Capture the cell that displays the provided text and extract its (x, y) central coordinate. 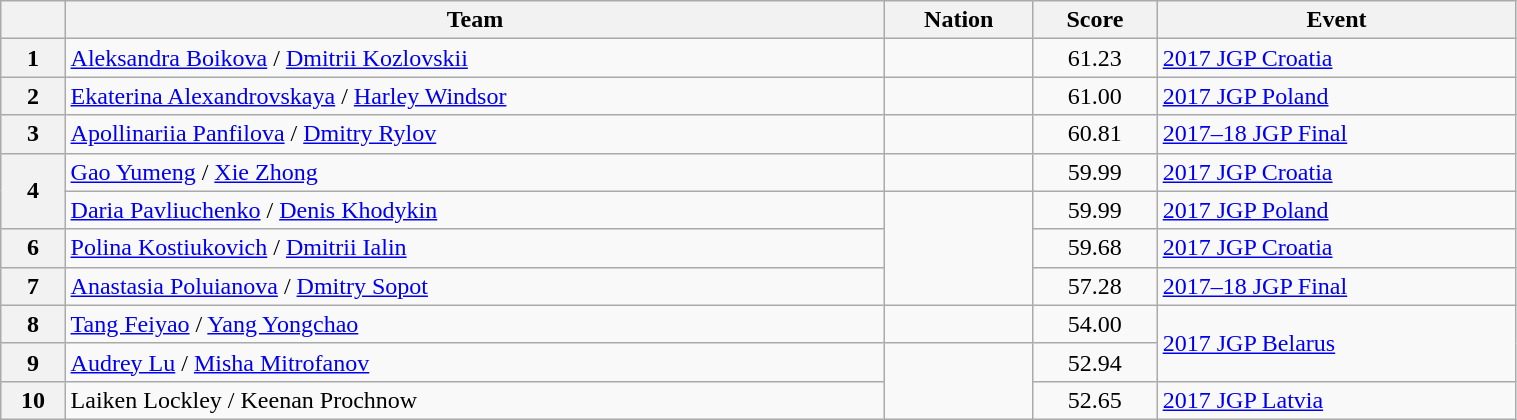
6 (33, 248)
59.68 (1096, 248)
Audrey Lu / Misha Mitrofanov (475, 362)
4 (33, 191)
2017 JGP Latvia (1336, 400)
Anastasia Poluianova / Dmitry Sopot (475, 286)
Aleksandra Boikova / Dmitrii Kozlovskii (475, 58)
54.00 (1096, 324)
Polina Kostiukovich / Dmitrii Ialin (475, 248)
10 (33, 400)
Tang Feiyao / Yang Yongchao (475, 324)
2 (33, 96)
52.65 (1096, 400)
9 (33, 362)
52.94 (1096, 362)
1 (33, 58)
Gao Yumeng / Xie Zhong (475, 172)
Score (1096, 20)
Ekaterina Alexandrovskaya / Harley Windsor (475, 96)
Daria Pavliuchenko / Denis Khodykin (475, 210)
60.81 (1096, 134)
Nation (959, 20)
Team (475, 20)
Event (1336, 20)
Apollinariia Panfilova / Dmitry Rylov (475, 134)
8 (33, 324)
61.00 (1096, 96)
61.23 (1096, 58)
Laiken Lockley / Keenan Prochnow (475, 400)
57.28 (1096, 286)
2017 JGP Belarus (1336, 343)
3 (33, 134)
7 (33, 286)
